Capture the cell that displays the provided text and extract its [X, Y] central coordinate. 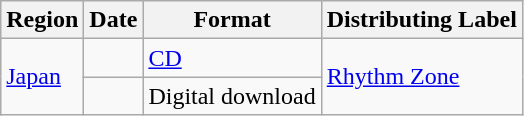
CD [232, 58]
Japan [42, 77]
Digital download [232, 96]
Distributing Label [422, 20]
Format [232, 20]
Date [114, 20]
Region [42, 20]
Rhythm Zone [422, 77]
